Extract the (x, y) coordinate from the center of the cell holding the provided text.  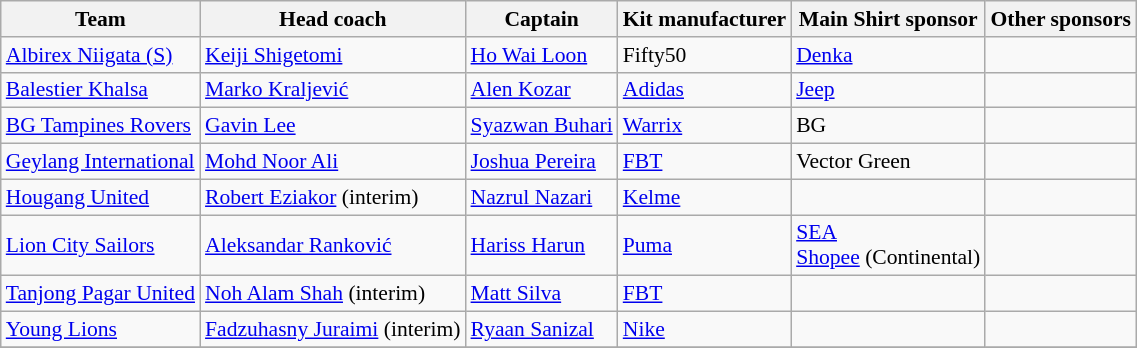
Kit manufacturer (704, 19)
Lion City Sailors (100, 246)
SEA Shopee (Continental) (888, 246)
Jeep (888, 90)
Keiji Shigetomi (333, 55)
Captain (542, 19)
Other sponsors (1060, 19)
Main Shirt sponsor (888, 19)
Denka (888, 55)
Puma (704, 246)
Nike (704, 330)
Fifty50 (704, 55)
Marko Kraljević (333, 90)
Fadzuhasny Juraimi (interim) (333, 330)
Balestier Khalsa (100, 90)
Nazrul Nazari (542, 197)
Syazwan Buhari (542, 126)
Tanjong Pagar United (100, 294)
Gavin Lee (333, 126)
Geylang International (100, 162)
Albirex Niigata (S) (100, 55)
Hariss Harun (542, 246)
Robert Eziakor (interim) (333, 197)
Adidas (704, 90)
Noh Alam Shah (interim) (333, 294)
Aleksandar Ranković (333, 246)
BG (888, 126)
Young Lions (100, 330)
Vector Green (888, 162)
Hougang United (100, 197)
Mohd Noor Ali (333, 162)
Head coach (333, 19)
Matt Silva (542, 294)
Alen Kozar (542, 90)
BG Tampines Rovers (100, 126)
Ryaan Sanizal (542, 330)
Team (100, 19)
Kelme (704, 197)
Ho Wai Loon (542, 55)
Joshua Pereira (542, 162)
Warrix (704, 126)
